Determine the [x, y] coordinate at the center of the cell enclosing the given text.  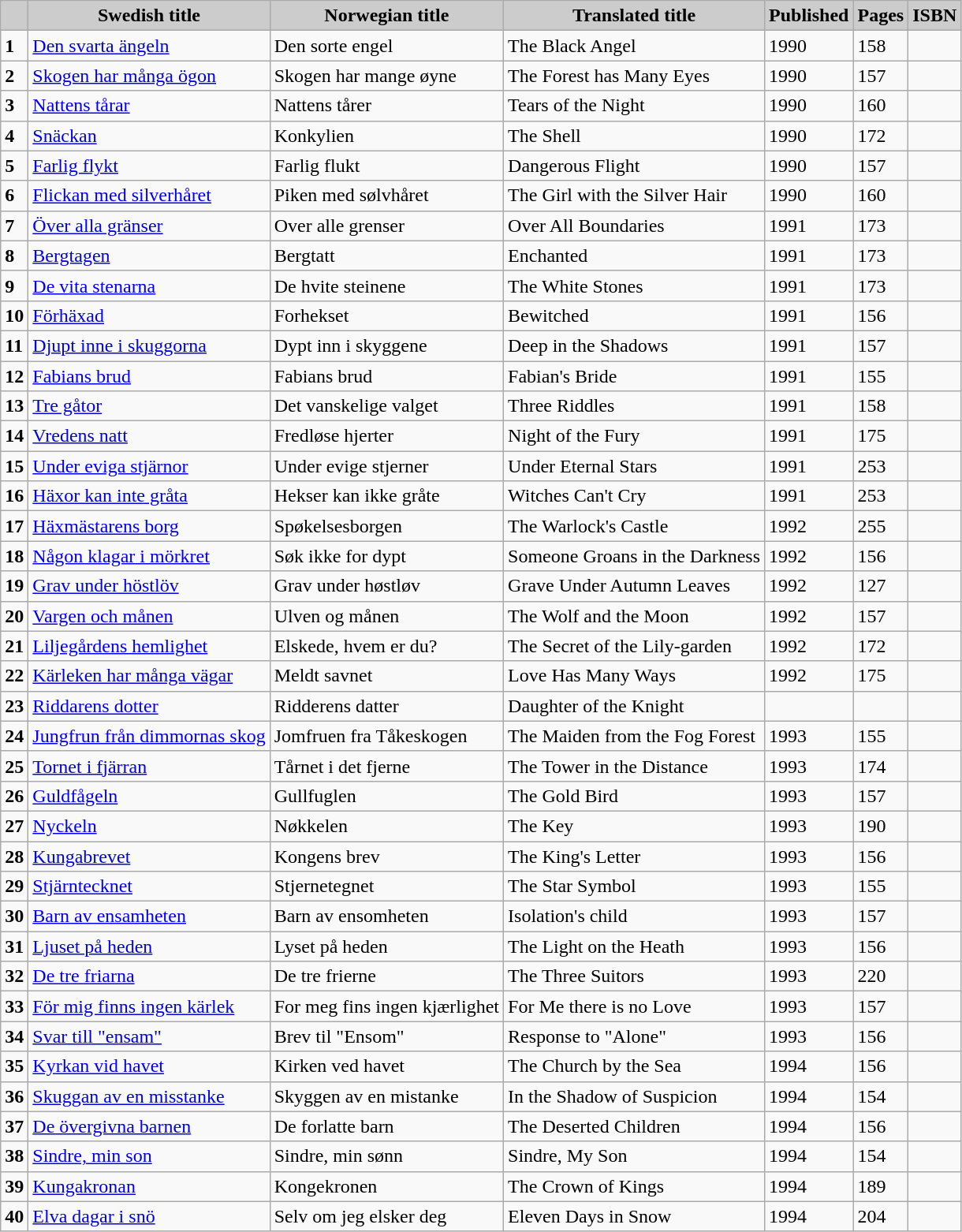
Snäckan [149, 136]
The Secret of the Lily-garden [634, 646]
23 [14, 706]
Guldfågeln [149, 796]
Norwegian title [386, 16]
20 [14, 616]
Three Riddles [634, 406]
The Star Symbol [634, 887]
Tre gåtor [149, 406]
Isolation's child [634, 917]
189 [881, 1186]
30 [14, 917]
Night of the Fury [634, 436]
26 [14, 796]
2 [14, 76]
The Three Suitors [634, 976]
Pages [881, 16]
7 [14, 226]
The White Stones [634, 286]
Meldt savnet [386, 676]
Piken med sølvhåret [386, 196]
Flickan med silverhåret [149, 196]
14 [14, 436]
De tre friarna [149, 976]
Grave Under Autumn Leaves [634, 586]
Under eviga stjärnor [149, 466]
Someone Groans in the Darkness [634, 556]
Den sorte engel [386, 46]
204 [881, 1216]
Skuggan av en misstanke [149, 1096]
15 [14, 466]
The Crown of Kings [634, 1186]
Sindre, min sønn [386, 1156]
Nyckeln [149, 826]
19 [14, 586]
Fredløse hjerter [386, 436]
The Key [634, 826]
De tre frierne [386, 976]
22 [14, 676]
Någon klagar i mörkret [149, 556]
The Forest has Many Eyes [634, 76]
Häxmästarens borg [149, 526]
Vredens natt [149, 436]
Forhekset [386, 315]
9 [14, 286]
For meg fins ingen kjærlighet [386, 1006]
Kongens brev [386, 856]
Kyrkan vid havet [149, 1066]
Brev til "Ensom" [386, 1036]
De forlatte barn [386, 1126]
Nattens tårer [386, 106]
Dypt inn i skyggene [386, 345]
Under evige stjerner [386, 466]
Daughter of the Knight [634, 706]
Tårnet i det fjerne [386, 766]
Gullfuglen [386, 796]
Det vanskelige valget [386, 406]
40 [14, 1216]
The Black Angel [634, 46]
Stjärntecknet [149, 887]
Hekser kan ikke gråte [386, 496]
Farlig flykt [149, 166]
Tornet i fjärran [149, 766]
Sindre, min son [149, 1156]
The Maiden from the Fog Forest [634, 736]
Kungakronan [149, 1186]
Stjernetegnet [386, 887]
35 [14, 1066]
16 [14, 496]
Barn av ensomheten [386, 917]
5 [14, 166]
Spøkelsesborgen [386, 526]
Ulven og månen [386, 616]
Liljegårdens hemlighet [149, 646]
127 [881, 586]
27 [14, 826]
Eleven Days in Snow [634, 1216]
11 [14, 345]
ISBN [935, 16]
Søk ikke for dypt [386, 556]
31 [14, 946]
The King's Letter [634, 856]
12 [14, 376]
28 [14, 856]
The Girl with the Silver Hair [634, 196]
The Church by the Sea [634, 1066]
Tears of the Night [634, 106]
Jomfruen fra Tåkeskogen [386, 736]
Bergtagen [149, 256]
Ridderens datter [386, 706]
Under Eternal Stars [634, 466]
Riddarens dotter [149, 706]
Love Has Many Ways [634, 676]
The Warlock's Castle [634, 526]
13 [14, 406]
Farlig flukt [386, 166]
Over All Boundaries [634, 226]
32 [14, 976]
The Tower in the Distance [634, 766]
Selv om jeg elsker deg [386, 1216]
33 [14, 1006]
Skogen har mange øyne [386, 76]
190 [881, 826]
Skogen har många ögon [149, 76]
17 [14, 526]
The Light on the Heath [634, 946]
Kongekronen [386, 1186]
Bergtatt [386, 256]
Barn av ensamheten [149, 917]
25 [14, 766]
174 [881, 766]
Witches Can't Cry [634, 496]
8 [14, 256]
De övergivna barnen [149, 1126]
The Deserted Children [634, 1126]
For Me there is no Love [634, 1006]
36 [14, 1096]
För mig finns ingen kärlek [149, 1006]
18 [14, 556]
Nattens tårar [149, 106]
Elva dagar i snö [149, 1216]
Skyggen av en mistanke [386, 1096]
Translated title [634, 16]
39 [14, 1186]
Grav under höstlöv [149, 586]
29 [14, 887]
21 [14, 646]
34 [14, 1036]
Enchanted [634, 256]
37 [14, 1126]
Elskede, hvem er du? [386, 646]
4 [14, 136]
Vargen och månen [149, 616]
De vita stenarna [149, 286]
The Wolf and the Moon [634, 616]
255 [881, 526]
Konkylien [386, 136]
The Shell [634, 136]
Over alle grenser [386, 226]
Ljuset på heden [149, 946]
De hvite steinene [386, 286]
Lyset på heden [386, 946]
Fabian's Bride [634, 376]
Den svarta ängeln [149, 46]
38 [14, 1156]
Grav under høstløv [386, 586]
Sindre, My Son [634, 1156]
The Gold Bird [634, 796]
Förhäxad [149, 315]
Kärleken har många vägar [149, 676]
10 [14, 315]
Djupt inne i skuggorna [149, 345]
Deep in the Shadows [634, 345]
Swedish title [149, 16]
Dangerous Flight [634, 166]
Över alla gränser [149, 226]
24 [14, 736]
220 [881, 976]
Kirken ved havet [386, 1066]
Nøkkelen [386, 826]
Bewitched [634, 315]
Svar till "ensam" [149, 1036]
Response to "Alone" [634, 1036]
1 [14, 46]
3 [14, 106]
In the Shadow of Suspicion [634, 1096]
Kungabrevet [149, 856]
Häxor kan inte gråta [149, 496]
Jungfrun från dimmornas skog [149, 736]
6 [14, 196]
Published [809, 16]
